Output the [X, Y] coordinate of the center of the cell containing the given text.  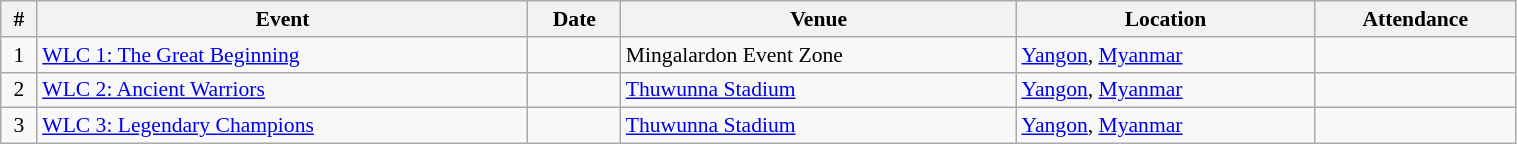
1 [19, 55]
Attendance [1415, 19]
Date [574, 19]
WLC 1: The Great Beginning [282, 55]
Event [282, 19]
WLC 2: Ancient Warriors [282, 90]
2 [19, 90]
3 [19, 126]
# [19, 19]
Location [1165, 19]
WLC 3: Legendary Champions [282, 126]
Mingalardon Event Zone [819, 55]
Venue [819, 19]
